Extract the (x, y) coordinate from the center of the cell holding the provided text.  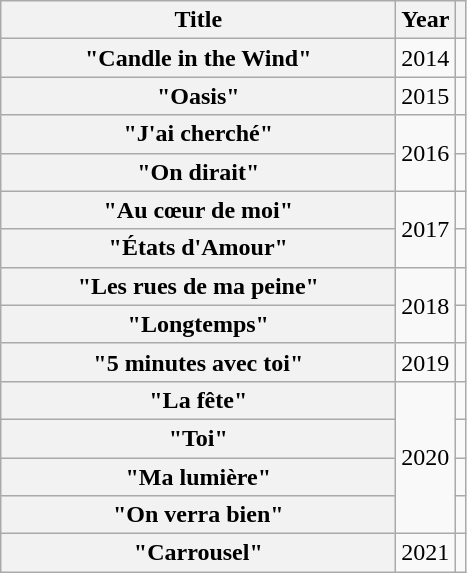
2015 (426, 96)
2019 (426, 362)
"Au cœur de moi" (198, 210)
Title (198, 20)
2016 (426, 153)
"Candle in the Wind" (198, 58)
2020 (426, 457)
"États d'Amour" (198, 248)
Year (426, 20)
"J'ai cherché" (198, 134)
"Les rues de ma peine" (198, 286)
2014 (426, 58)
2021 (426, 553)
2018 (426, 305)
2017 (426, 229)
"Toi" (198, 438)
"On verra bien" (198, 515)
"La fête" (198, 400)
"Carrousel" (198, 553)
"5 minutes avec toi" (198, 362)
"Oasis" (198, 96)
"Longtemps" (198, 324)
"Ma lumière" (198, 477)
"On dirait" (198, 172)
